Detect which cell encompasses the target text, then output its [X, Y] center coordinate. 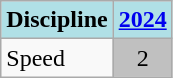
Discipline [57, 20]
Speed [57, 58]
2024 [142, 20]
2 [142, 58]
